From the cell containing the given text, extract its center point as [X, Y] coordinate. 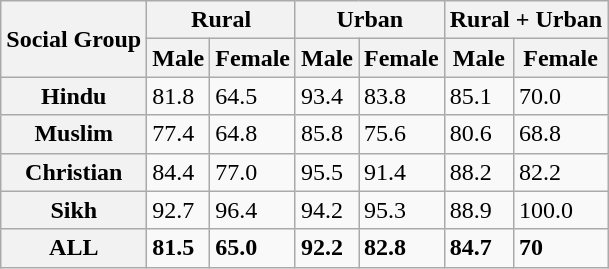
70 [560, 248]
Social Group [74, 39]
70.0 [560, 96]
Hindu [74, 96]
77.4 [178, 134]
Sikh [74, 210]
Christian [74, 172]
85.8 [326, 134]
Urban [370, 20]
84.7 [478, 248]
95.3 [402, 210]
77.0 [253, 172]
ALL [74, 248]
88.2 [478, 172]
83.8 [402, 96]
84.4 [178, 172]
64.5 [253, 96]
96.4 [253, 210]
64.8 [253, 134]
81.5 [178, 248]
81.8 [178, 96]
65.0 [253, 248]
82.8 [402, 248]
95.5 [326, 172]
94.2 [326, 210]
91.4 [402, 172]
82.2 [560, 172]
80.6 [478, 134]
75.6 [402, 134]
Muslim [74, 134]
92.2 [326, 248]
68.8 [560, 134]
93.4 [326, 96]
100.0 [560, 210]
88.9 [478, 210]
Rural + Urban [526, 20]
Rural [222, 20]
85.1 [478, 96]
92.7 [178, 210]
